Return (x, y) of the center of cell containing provided text 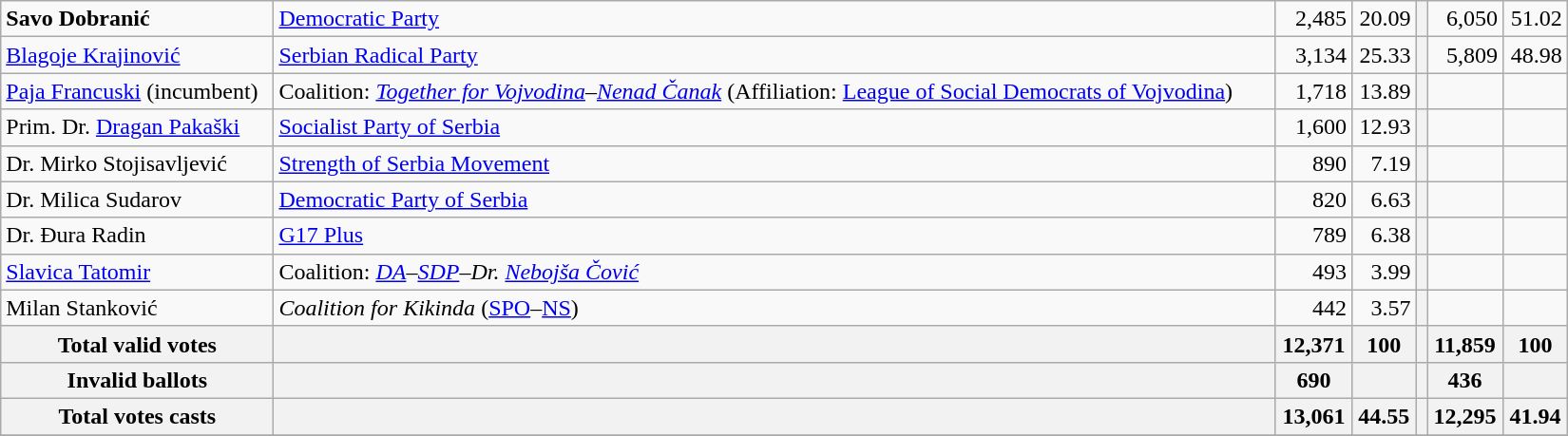
6.38 (1384, 236)
789 (1313, 236)
5,809 (1465, 55)
3.99 (1384, 272)
442 (1313, 308)
13,061 (1313, 416)
2,485 (1313, 19)
Socialist Party of Serbia (774, 127)
Coalition: Together for Vojvodina–Nenad Čanak (Affiliation: League of Social Democrats of Vojvodina) (774, 91)
12.93 (1384, 127)
820 (1313, 199)
3.57 (1384, 308)
890 (1313, 163)
Total valid votes (137, 344)
3,134 (1313, 55)
G17 Plus (774, 236)
Slavica Tatomir (137, 272)
44.55 (1384, 416)
6,050 (1465, 19)
25.33 (1384, 55)
Serbian Radical Party (774, 55)
Paja Francuski (incumbent) (137, 91)
Democratic Party (774, 19)
13.89 (1384, 91)
48.98 (1536, 55)
6.63 (1384, 199)
Total votes casts (137, 416)
7.19 (1384, 163)
11,859 (1465, 344)
Strength of Serbia Movement (774, 163)
Milan Stanković (137, 308)
690 (1313, 380)
51.02 (1536, 19)
Dr. Đura Radin (137, 236)
1,718 (1313, 91)
Coalition: DA–SDP–Dr. Nebojša Čović (774, 272)
20.09 (1384, 19)
Democratic Party of Serbia (774, 199)
Coalition for Kikinda (SPO–NS) (774, 308)
Savo Dobranić (137, 19)
436 (1465, 380)
Blagoje Krajinović (137, 55)
12,295 (1465, 416)
Dr. Milica Sudarov (137, 199)
41.94 (1536, 416)
12,371 (1313, 344)
1,600 (1313, 127)
493 (1313, 272)
Invalid ballots (137, 380)
Dr. Mirko Stojisavljević (137, 163)
Prim. Dr. Dragan Pakaški (137, 127)
